Scan for the cell matching the given text and deliver its [X, Y] coordinate at center. 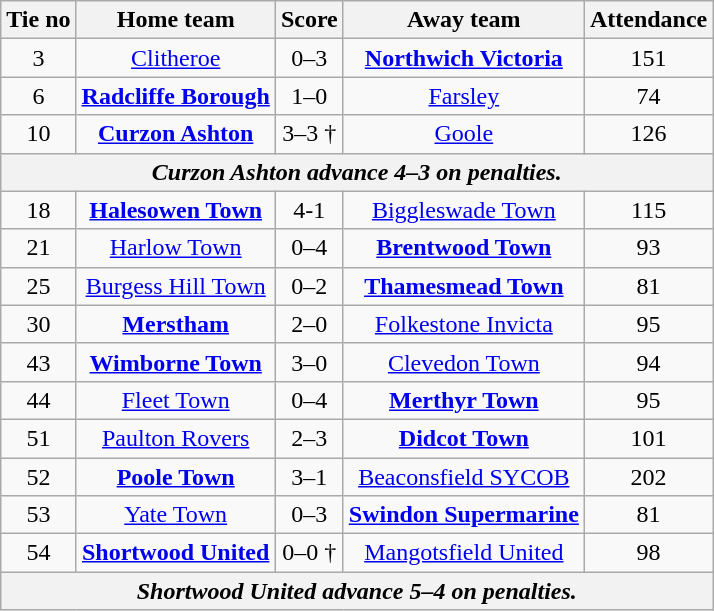
Thamesmead Town [464, 286]
Shortwood United advance 5–4 on penalties. [357, 591]
Radcliffe Borough [176, 96]
Wimborne Town [176, 362]
0–2 [309, 286]
54 [38, 553]
Northwich Victoria [464, 58]
Curzon Ashton advance 4–3 on penalties. [357, 172]
30 [38, 324]
Score [309, 20]
98 [648, 553]
Biggleswade Town [464, 210]
Merstham [176, 324]
Yate Town [176, 515]
25 [38, 286]
44 [38, 400]
Curzon Ashton [176, 134]
43 [38, 362]
6 [38, 96]
2–0 [309, 324]
51 [38, 438]
2–3 [309, 438]
3–0 [309, 362]
Shortwood United [176, 553]
Mangotsfield United [464, 553]
Farsley [464, 96]
Poole Town [176, 477]
Clevedon Town [464, 362]
3–3 † [309, 134]
Folkestone Invicta [464, 324]
Fleet Town [176, 400]
0–0 † [309, 553]
Burgess Hill Town [176, 286]
18 [38, 210]
101 [648, 438]
3–1 [309, 477]
Swindon Supermarine [464, 515]
93 [648, 248]
Home team [176, 20]
151 [648, 58]
Away team [464, 20]
4-1 [309, 210]
Goole [464, 134]
Merthyr Town [464, 400]
3 [38, 58]
Brentwood Town [464, 248]
Tie no [38, 20]
Paulton Rovers [176, 438]
Harlow Town [176, 248]
Didcot Town [464, 438]
Beaconsfield SYCOB [464, 477]
74 [648, 96]
52 [38, 477]
Clitheroe [176, 58]
21 [38, 248]
202 [648, 477]
10 [38, 134]
94 [648, 362]
Attendance [648, 20]
126 [648, 134]
1–0 [309, 96]
Halesowen Town [176, 210]
115 [648, 210]
53 [38, 515]
